Determine the [X, Y] coordinate at the center of the cell enclosing the given text.  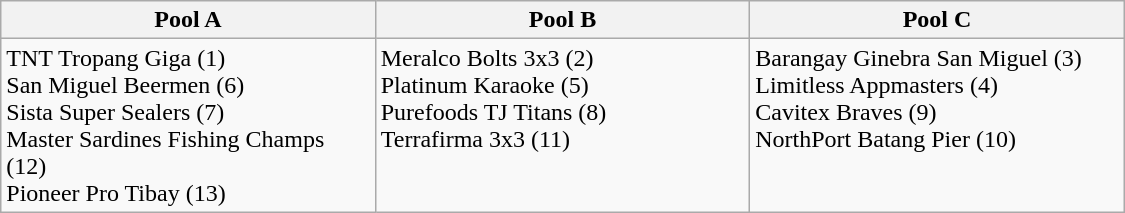
Pool C [938, 20]
Barangay Ginebra San Miguel (3) Limitless Appmasters (4) Cavitex Braves (9) NorthPort Batang Pier (10) [938, 126]
Pool B [562, 20]
Pool A [188, 20]
Meralco Bolts 3x3 (2) Platinum Karaoke (5) Purefoods TJ Titans (8) Terrafirma 3x3 (11) [562, 126]
TNT Tropang Giga (1) San Miguel Beermen (6) Sista Super Sealers (7) Master Sardines Fishing Champs (12) Pioneer Pro Tibay (13) [188, 126]
